From the cell containing the given text, extract its center point as [x, y] coordinate. 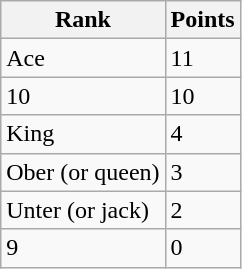
Ace [83, 58]
2 [202, 210]
King [83, 134]
4 [202, 134]
Rank [83, 20]
Unter (or jack) [83, 210]
9 [83, 248]
Points [202, 20]
0 [202, 248]
Ober (or queen) [83, 172]
3 [202, 172]
11 [202, 58]
